Return [x, y] of the center of cell containing provided text 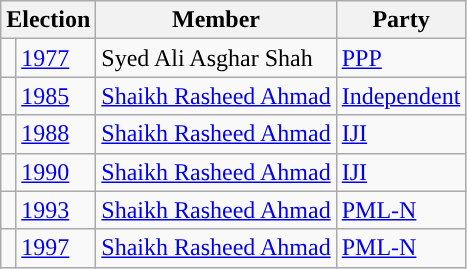
Member [216, 20]
Syed Ali Asghar Shah [216, 58]
1997 [56, 248]
Party [401, 20]
1990 [56, 172]
Independent [401, 96]
1988 [56, 134]
1977 [56, 58]
Election [48, 20]
1993 [56, 210]
1985 [56, 96]
PPP [401, 58]
